Determine the [X, Y] coordinate at the center of the cell enclosing the given text.  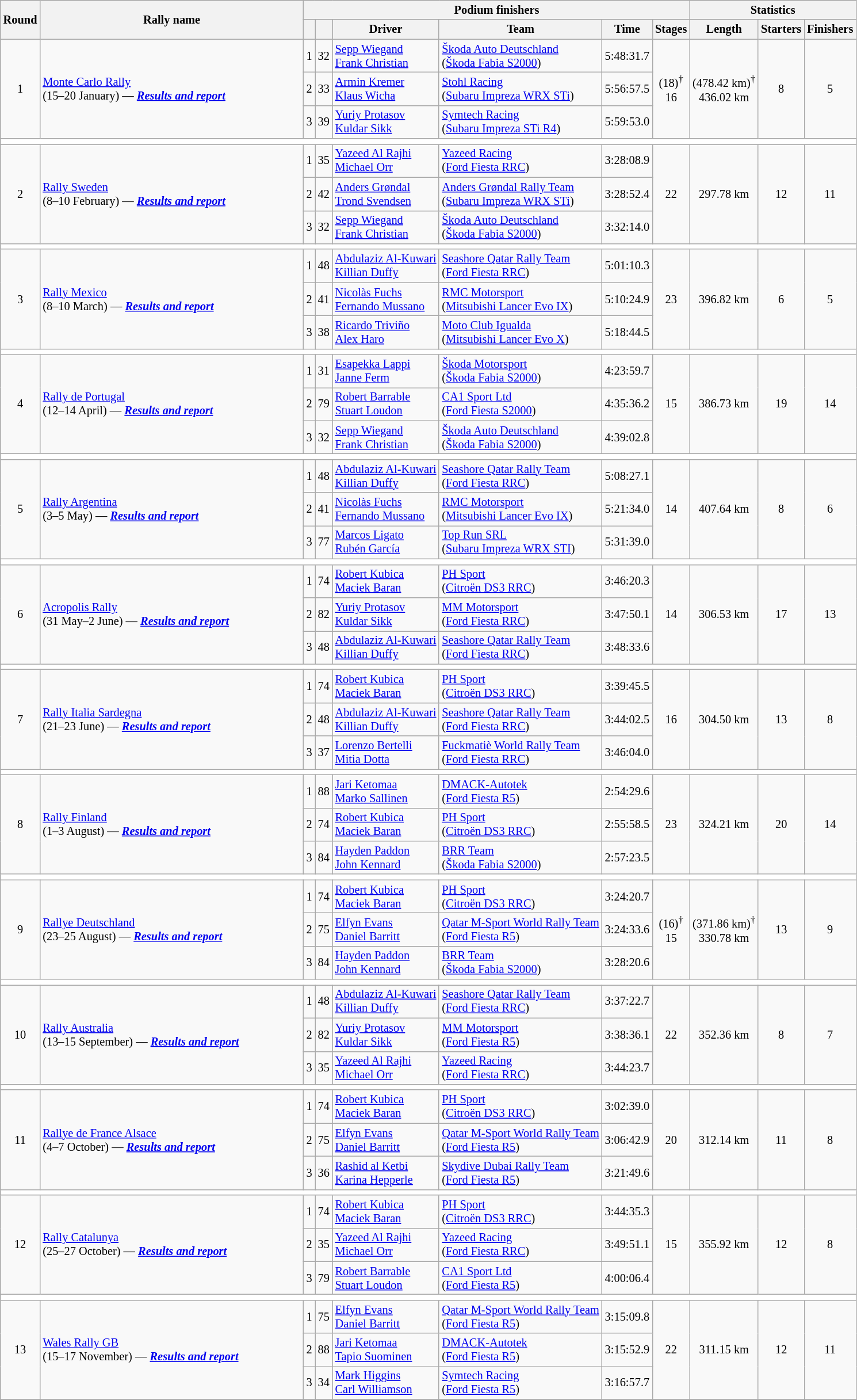
396.82 km [724, 299]
Starters [781, 29]
42 [324, 194]
5:31:39.0 [627, 542]
3:49:51.1 [627, 1245]
3:28:20.6 [627, 963]
(18)†16 [671, 89]
352.36 km [724, 1035]
(371.86 km)†330.78 km [724, 930]
Ricardo Triviño Alex Haro [386, 332]
Mark Higgins Carl Williamson [386, 1383]
38 [324, 332]
4:39:02.8 [627, 437]
2:54:29.6 [627, 791]
Round [21, 20]
Team [520, 29]
Finishers [830, 29]
3:44:23.7 [627, 1068]
5:21:34.0 [627, 509]
31 [324, 371]
10 [21, 1035]
Podium finishers [497, 10]
3:47:50.1 [627, 614]
Anders Grøndal Trond Svendsen [386, 194]
3:02:39.0 [627, 1107]
CA1 Sport Ltd (Ford Fiesta S2000) [520, 404]
16 [671, 719]
Acropolis Rally(31 May–2 June) — Results and report [171, 615]
304.50 km [724, 719]
5:59:53.0 [627, 122]
5:18:44.5 [627, 332]
2:57:23.5 [627, 857]
3:24:33.6 [627, 929]
3:39:45.5 [627, 686]
CA1 Sport Ltd (Ford Fiesta R5) [520, 1278]
3:16:57.7 [627, 1383]
Rally Australia(13–15 September) — Results and report [171, 1035]
3:24:20.7 [627, 897]
MM Motorsport (Ford Fiesta R5) [520, 1035]
407.64 km [724, 509]
3:46:04.0 [627, 753]
3:32:14.0 [627, 227]
Length [724, 29]
Wales Rally GB(15–17 November) — Results and report [171, 1350]
Statistics [773, 10]
Lorenzo Bertelli Mitia Dotta [386, 753]
Rally Argentina(3–5 May) — Results and report [171, 509]
311.15 km [724, 1350]
77 [324, 542]
Symtech Racing (Ford Fiesta R5) [520, 1383]
3:06:42.9 [627, 1140]
MM Motorsport (Ford Fiesta RRC) [520, 614]
(16)†15 [671, 930]
3:46:20.3 [627, 581]
Rally de Portugal(12–14 April) — Results and report [171, 404]
5:56:57.5 [627, 89]
3:28:08.9 [627, 161]
355.92 km [724, 1245]
3:21:49.6 [627, 1173]
3:48:33.6 [627, 647]
Time [627, 29]
4:35:36.2 [627, 404]
5:08:27.1 [627, 476]
297.78 km [724, 193]
386.73 km [724, 404]
Anders Grøndal Rally Team (Subaru Impreza WRX STi) [520, 194]
Rally name [171, 20]
5:48:31.7 [627, 56]
4:23:59.7 [627, 371]
Esapekka Lappi Janne Ferm [386, 371]
Jari Ketomaa Marko Sallinen [386, 791]
Top Run SRL (Subaru Impreza WRX STI) [520, 542]
Armin Kremer Klaus Wicha [386, 89]
34 [324, 1383]
312.14 km [724, 1139]
19 [781, 404]
306.53 km [724, 615]
Marcos Ligato Rubén García [386, 542]
36 [324, 1173]
Skydive Dubai Rally Team (Ford Fiesta R5) [520, 1173]
(478.42 km)†436.02 km [724, 89]
3:15:52.9 [627, 1350]
Rally Mexico(8–10 March) — Results and report [171, 299]
4 [21, 404]
Rally Italia Sardegna(21–23 June) — Results and report [171, 719]
5:10:24.9 [627, 299]
Monte Carlo Rally(15–20 January) — Results and report [171, 89]
324.21 km [724, 824]
3:44:35.3 [627, 1212]
Rally Finland(1–3 August) — Results and report [171, 824]
Stohl Racing (Subaru Impreza WRX STi) [520, 89]
Stages [671, 29]
Fuckmatiè World Rally Team (Ford Fiesta RRC) [520, 753]
Rally Sweden(8–10 February) — Results and report [171, 193]
4:00:06.4 [627, 1278]
3:44:02.5 [627, 719]
Symtech Racing (Subaru Impreza STi R4) [520, 122]
3:15:09.8 [627, 1317]
Rallye de France Alsace(4–7 October) — Results and report [171, 1139]
Jari Ketomaa Tapio Suominen [386, 1350]
17 [781, 615]
Rallye Deutschland(23–25 August) — Results and report [171, 930]
Rally Catalunya(25–27 October) — Results and report [171, 1245]
39 [324, 122]
Moto Club Igualda (Mitsubishi Lancer Evo X) [520, 332]
3:37:22.7 [627, 1001]
Škoda Motorsport (Škoda Fabia S2000) [520, 371]
Driver [386, 29]
3:28:52.4 [627, 194]
2:55:58.5 [627, 825]
37 [324, 753]
5:01:10.3 [627, 266]
33 [324, 89]
3:38:36.1 [627, 1035]
Rashid al Ketbi Karina Hepperle [386, 1173]
